From the cell containing the given text, extract its center point as [x, y] coordinate. 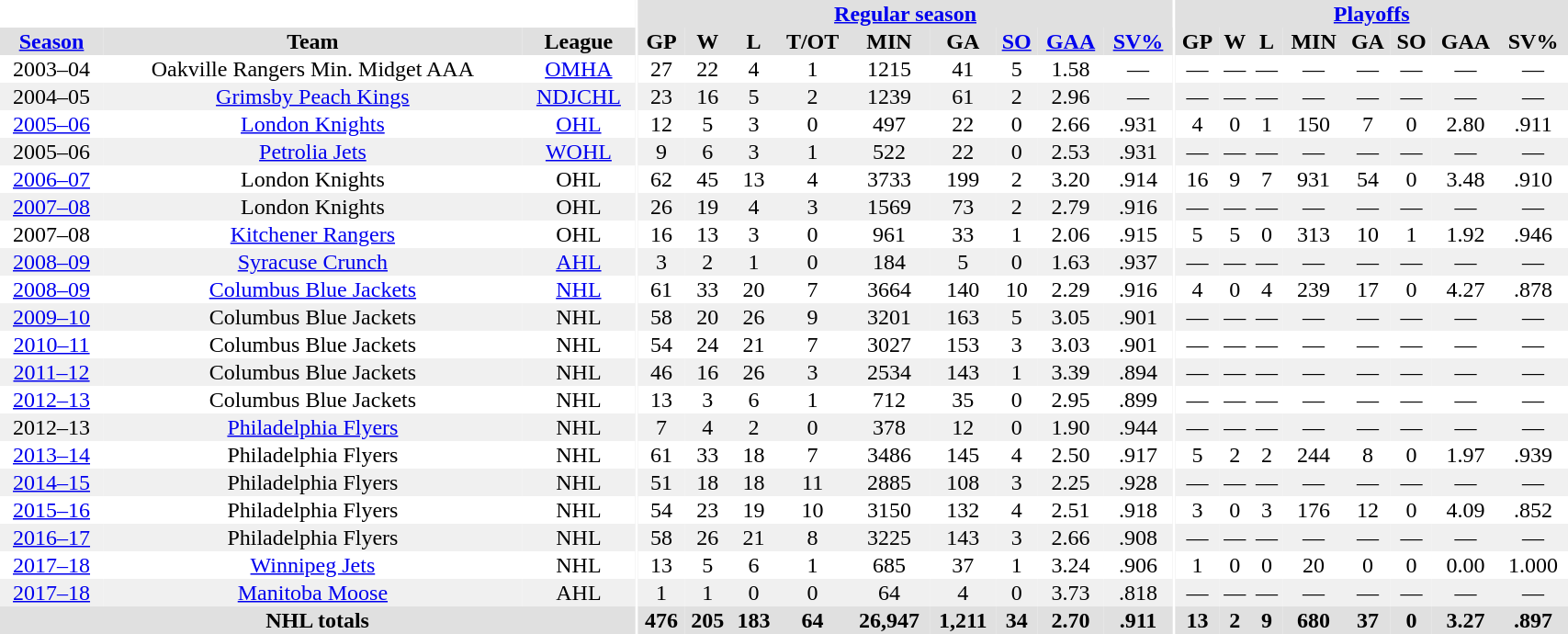
199 [963, 179]
1215 [889, 69]
3.24 [1071, 565]
51 [661, 482]
OMHA [579, 69]
2.29 [1071, 289]
163 [963, 317]
3664 [889, 289]
1.92 [1466, 234]
150 [1314, 124]
205 [707, 620]
680 [1314, 620]
.944 [1138, 427]
Team [312, 41]
140 [963, 289]
.910 [1534, 179]
Petrolia Jets [312, 152]
3733 [889, 179]
2010–11 [51, 345]
1.97 [1466, 455]
522 [889, 152]
183 [753, 620]
NDJCHL [579, 96]
184 [889, 262]
Winnipeg Jets [312, 565]
2.53 [1071, 152]
35 [963, 400]
27 [661, 69]
2003–04 [51, 69]
1569 [889, 207]
73 [963, 207]
3.20 [1071, 179]
.894 [1138, 372]
24 [707, 345]
153 [963, 345]
1.58 [1071, 69]
Manitoba Moose [312, 593]
2.25 [1071, 482]
Regular season [906, 14]
239 [1314, 289]
.915 [1138, 234]
WOHL [579, 152]
497 [889, 124]
2006–07 [51, 179]
17 [1368, 289]
2.96 [1071, 96]
.818 [1138, 593]
2004–05 [51, 96]
685 [889, 565]
26,947 [889, 620]
Syracuse Crunch [312, 262]
League [579, 41]
.914 [1138, 179]
1.63 [1071, 262]
.878 [1534, 289]
2.79 [1071, 207]
108 [963, 482]
145 [963, 455]
T/OT [813, 41]
2534 [889, 372]
4.09 [1466, 510]
3.27 [1466, 620]
NHL totals [318, 620]
1,211 [963, 620]
.908 [1138, 538]
Season [51, 41]
931 [1314, 179]
41 [963, 69]
2011–12 [51, 372]
3.73 [1071, 593]
1.000 [1534, 565]
Kitchener Rangers [312, 234]
3201 [889, 317]
1.90 [1071, 427]
1239 [889, 96]
712 [889, 400]
46 [661, 372]
244 [1314, 455]
45 [707, 179]
3.48 [1466, 179]
2015–16 [51, 510]
62 [661, 179]
.928 [1138, 482]
313 [1314, 234]
3225 [889, 538]
2.95 [1071, 400]
2.70 [1071, 620]
2.06 [1071, 234]
Grimsby Peach Kings [312, 96]
3486 [889, 455]
Playoffs [1371, 14]
.946 [1534, 234]
0.00 [1466, 565]
Oakville Rangers Min. Midget AAA [312, 69]
.899 [1138, 400]
.937 [1138, 262]
3.39 [1071, 372]
3.05 [1071, 317]
34 [1016, 620]
.897 [1534, 620]
2016–17 [51, 538]
2.50 [1071, 455]
132 [963, 510]
2885 [889, 482]
476 [661, 620]
3027 [889, 345]
.917 [1138, 455]
2013–14 [51, 455]
.852 [1534, 510]
4.27 [1466, 289]
2.80 [1466, 124]
3150 [889, 510]
2009–10 [51, 317]
.918 [1138, 510]
961 [889, 234]
.939 [1534, 455]
11 [813, 482]
2014–15 [51, 482]
3.03 [1071, 345]
176 [1314, 510]
.906 [1138, 565]
2.51 [1071, 510]
378 [889, 427]
